Capture the cell that displays the provided text and extract its (X, Y) central coordinate. 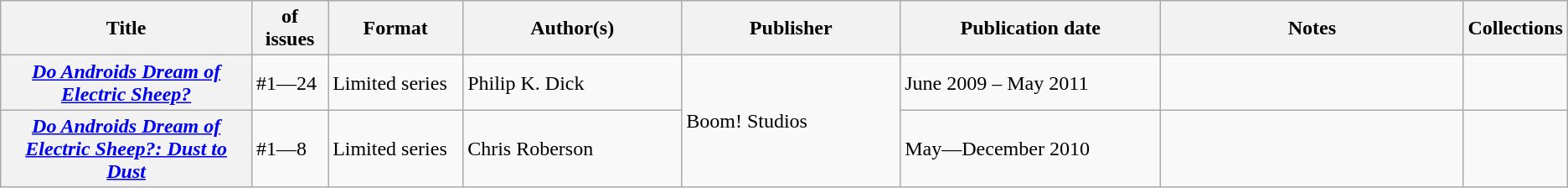
#1—24 (290, 82)
Title (126, 29)
Philip K. Dick (573, 82)
Boom! Studios (791, 121)
Chris Roberson (573, 149)
Do Androids Dream of Electric Sheep?: Dust to Dust (126, 149)
Collections (1515, 29)
Do Androids Dream of Electric Sheep? (126, 82)
June 2009 – May 2011 (1030, 82)
of issues (290, 29)
Publisher (791, 29)
May—December 2010 (1030, 149)
#1—8 (290, 149)
Notes (1312, 29)
Format (395, 29)
Publication date (1030, 29)
Author(s) (573, 29)
